Pinpoint the cell where the given text exists, returning its (X, Y) midpoint coordinate. 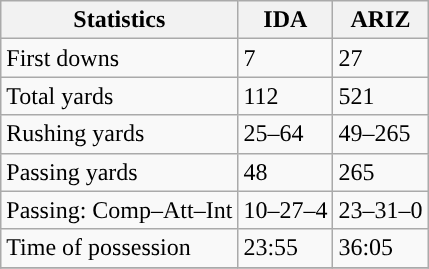
25–64 (286, 134)
Statistics (120, 20)
ARIZ (380, 20)
265 (380, 172)
27 (380, 58)
Total yards (120, 96)
10–27–4 (286, 210)
7 (286, 58)
Passing yards (120, 172)
23–31–0 (380, 210)
49–265 (380, 134)
Time of possession (120, 248)
112 (286, 96)
48 (286, 172)
Rushing yards (120, 134)
First downs (120, 58)
Passing: Comp–Att–Int (120, 210)
23:55 (286, 248)
36:05 (380, 248)
521 (380, 96)
IDA (286, 20)
